For the text-containing cell, return its midpoint in (X, Y) coordinate format. 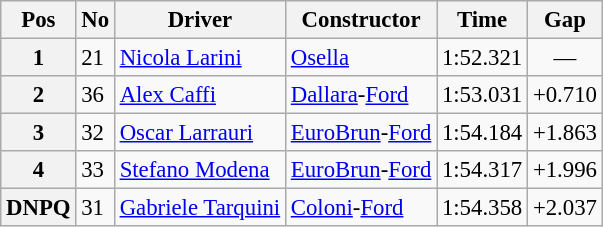
Coloni-Ford (360, 208)
+1.996 (566, 170)
1:52.321 (482, 58)
Osella (360, 58)
No (95, 20)
21 (95, 58)
Time (482, 20)
— (566, 58)
4 (38, 170)
Stefano Modena (200, 170)
1:54.358 (482, 208)
+2.037 (566, 208)
2 (38, 95)
Driver (200, 20)
+1.863 (566, 133)
36 (95, 95)
Dallara-Ford (360, 95)
3 (38, 133)
+0.710 (566, 95)
1 (38, 58)
31 (95, 208)
1:53.031 (482, 95)
32 (95, 133)
DNPQ (38, 208)
Gabriele Tarquini (200, 208)
Constructor (360, 20)
Gap (566, 20)
Nicola Larini (200, 58)
Pos (38, 20)
Oscar Larrauri (200, 133)
33 (95, 170)
1:54.317 (482, 170)
Alex Caffi (200, 95)
1:54.184 (482, 133)
